Return the (X, Y) coordinate for the center point of the cell that contains the specified text.  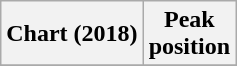
Peakposition (189, 34)
Chart (2018) (72, 34)
